Return [X, Y] of the center of cell containing provided text 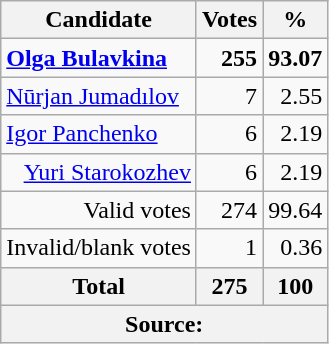
275 [229, 286]
Igor Panchenko [99, 134]
93.07 [296, 58]
7 [229, 96]
Valid votes [99, 210]
Olga Bulavkina [99, 58]
274 [229, 210]
99.64 [296, 210]
Source: [164, 324]
Candidate [99, 20]
Total [99, 286]
1 [229, 248]
255 [229, 58]
Yuri Starokozhev [99, 172]
2.55 [296, 96]
Votes [229, 20]
Nūrjan Jumadılov [99, 96]
Invalid/blank votes [99, 248]
% [296, 20]
100 [296, 286]
0.36 [296, 248]
